Extract the (x, y) coordinate from the center of the cell holding the provided text.  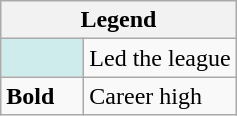
Career high (160, 96)
Legend (118, 20)
Led the league (160, 58)
Bold (42, 96)
